Pinpoint the cell where the given text exists, returning its (X, Y) midpoint coordinate. 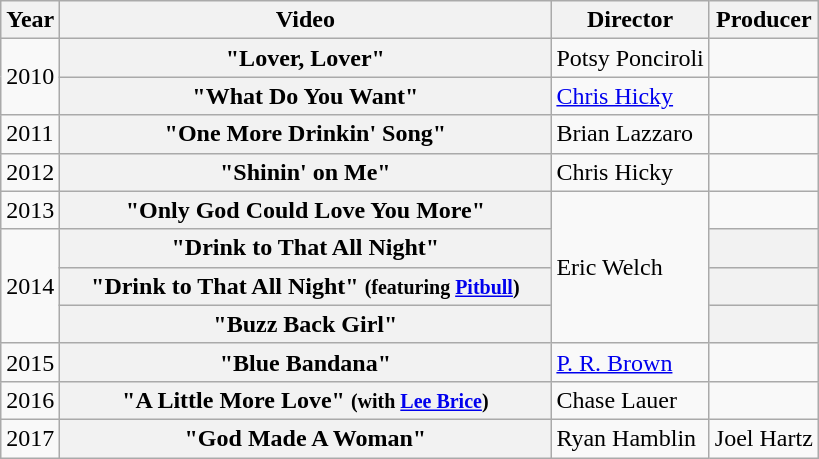
Director (630, 20)
Video (306, 20)
Joel Hartz (764, 438)
"Drink to That All Night" (featuring Pitbull) (306, 286)
"God Made A Woman" (306, 438)
"A Little More Love" (with Lee Brice) (306, 400)
2017 (30, 438)
"One More Drinkin' Song" (306, 134)
Ryan Hamblin (630, 438)
"Lover, Lover" (306, 58)
2013 (30, 210)
"Shinin' on Me" (306, 172)
2016 (30, 400)
"Buzz Back Girl" (306, 324)
"What Do You Want" (306, 96)
2010 (30, 77)
2015 (30, 362)
"Only God Could Love You More" (306, 210)
Brian Lazzaro (630, 134)
2012 (30, 172)
Producer (764, 20)
Potsy Ponciroli (630, 58)
"Drink to That All Night" (306, 248)
2014 (30, 286)
2011 (30, 134)
P. R. Brown (630, 362)
"Blue Bandana" (306, 362)
Eric Welch (630, 267)
Year (30, 20)
Chase Lauer (630, 400)
